Detect which cell encompasses the target text, then output its [X, Y] center coordinate. 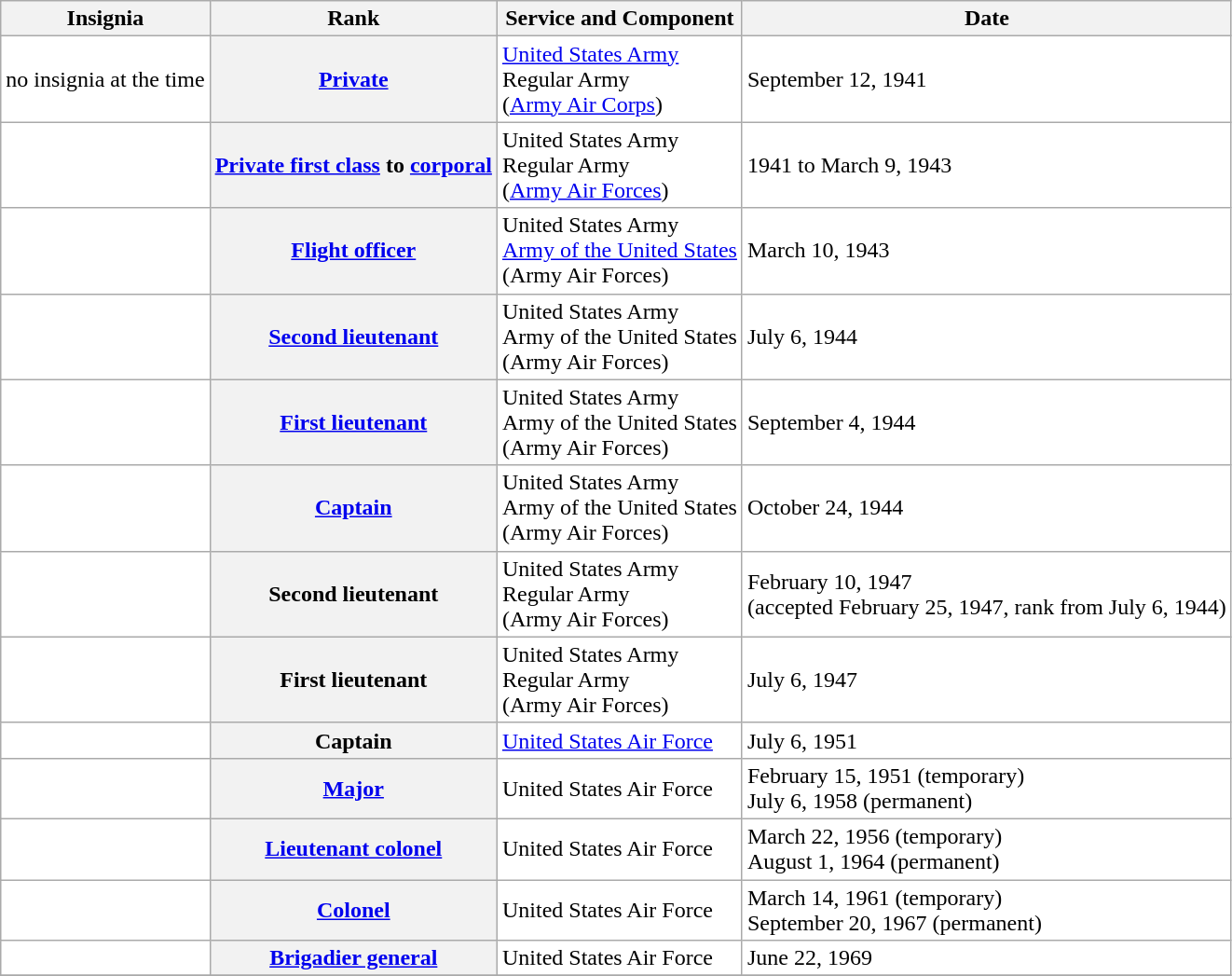
July 6, 1951 [986, 740]
1941 to March 9, 1943 [986, 165]
Major [353, 789]
Lieutenant colonel [353, 848]
no insignia at the time [105, 79]
October 24, 1944 [986, 508]
September 12, 1941 [986, 79]
July 6, 1947 [986, 680]
September 4, 1944 [986, 422]
Insignia [105, 19]
July 6, 1944 [986, 337]
Private [353, 79]
June 22, 1969 [986, 958]
March 14, 1961 (temporary)September 20, 1967 (permanent) [986, 910]
United States ArmyRegular Army(Army Air Corps) [619, 79]
Flight officer [353, 251]
Colonel [353, 910]
Brigadier general [353, 958]
February 10, 1947(accepted February 25, 1947, rank from July 6, 1944) [986, 594]
Rank [353, 19]
Private first class to corporal [353, 165]
March 22, 1956 (temporary)August 1, 1964 (permanent) [986, 848]
February 15, 1951 (temporary)July 6, 1958 (permanent) [986, 789]
Date [986, 19]
Service and Component [619, 19]
March 10, 1943 [986, 251]
